Scan for the cell matching the given text and deliver its (X, Y) coordinate at center. 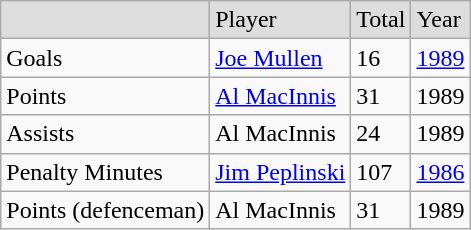
Joe Mullen (280, 58)
Goals (106, 58)
Points (106, 96)
Assists (106, 134)
Points (defenceman) (106, 210)
1986 (440, 172)
24 (381, 134)
16 (381, 58)
107 (381, 172)
Total (381, 20)
Year (440, 20)
Player (280, 20)
Jim Peplinski (280, 172)
Penalty Minutes (106, 172)
